Provide the (X, Y) coordinate of the cell's center where the given text is located.  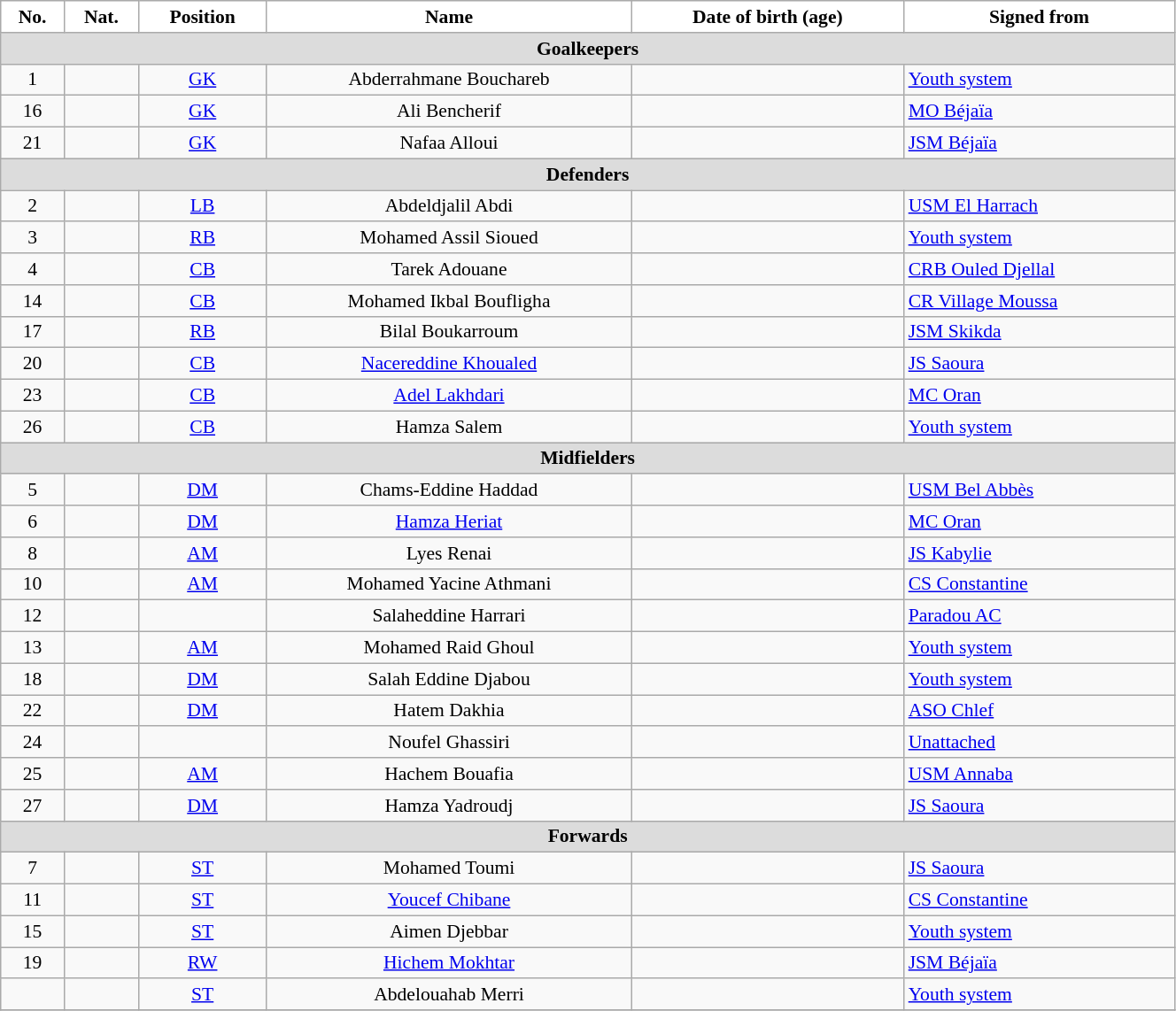
Salah Eddine Djabou (449, 679)
Abdeldjalil Abdi (449, 206)
Goalkeepers (588, 49)
11 (33, 900)
LB (202, 206)
Hichem Mokhtar (449, 963)
17 (33, 332)
Mohamed Yacine Athmani (449, 584)
18 (33, 679)
Midfielders (588, 459)
16 (33, 112)
Abderrahmane Bouchareb (449, 80)
3 (33, 238)
14 (33, 301)
4 (33, 269)
Defenders (588, 174)
Mohamed Raid Ghoul (449, 648)
Hamza Heriat (449, 521)
Paradou AC (1040, 616)
USM El Harrach (1040, 206)
Mohamed Assil Sioued (449, 238)
JS Kabylie (1040, 553)
CRB Ouled Djellal (1040, 269)
24 (33, 743)
ASO Chlef (1040, 711)
13 (33, 648)
6 (33, 521)
8 (33, 553)
Abdelouahab Merri (449, 995)
1 (33, 80)
Tarek Adouane (449, 269)
Nat. (101, 17)
Ali Bencherif (449, 112)
19 (33, 963)
Nafaa Alloui (449, 143)
21 (33, 143)
5 (33, 490)
Lyes Renai (449, 553)
Nacereddine Khoualed (449, 364)
Forwards (588, 837)
22 (33, 711)
7 (33, 868)
Name (449, 17)
Aimen Djebbar (449, 931)
27 (33, 806)
Chams-Eddine Haddad (449, 490)
Date of birth (age) (768, 17)
15 (33, 931)
USM Bel Abbès (1040, 490)
MO Béjaïa (1040, 112)
Mohamed Ikbal Boufligha (449, 301)
23 (33, 396)
No. (33, 17)
Hatem Dakhia (449, 711)
12 (33, 616)
Adel Lakhdari (449, 396)
Signed from (1040, 17)
Bilal Boukarroum (449, 332)
Noufel Ghassiri (449, 743)
CR Village Moussa (1040, 301)
2 (33, 206)
Position (202, 17)
Hachem Bouafia (449, 774)
26 (33, 427)
Hamza Yadroudj (449, 806)
Unattached (1040, 743)
10 (33, 584)
RW (202, 963)
Salaheddine Harrari (449, 616)
25 (33, 774)
USM Annaba (1040, 774)
Youcef Chibane (449, 900)
Hamza Salem (449, 427)
Mohamed Toumi (449, 868)
20 (33, 364)
JSM Skikda (1040, 332)
